Capture the cell that displays the provided text and extract its [x, y] central coordinate. 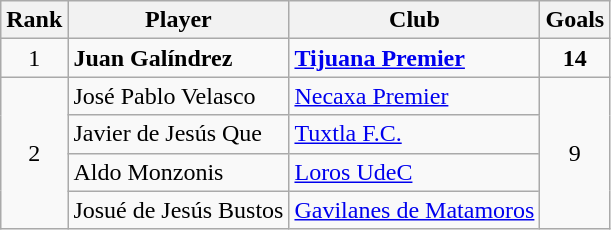
14 [575, 58]
Player [178, 20]
Club [414, 20]
Tuxtla F.C. [414, 134]
Juan Galíndrez [178, 58]
2 [34, 153]
José Pablo Velasco [178, 96]
9 [575, 153]
Aldo Monzonis [178, 172]
Goals [575, 20]
Javier de Jesús Que [178, 134]
Gavilanes de Matamoros [414, 210]
Rank [34, 20]
Josué de Jesús Bustos [178, 210]
Tijuana Premier [414, 58]
Necaxa Premier [414, 96]
1 [34, 58]
Loros UdeC [414, 172]
